Extract the (X, Y) coordinate from the center of the cell holding the provided text.  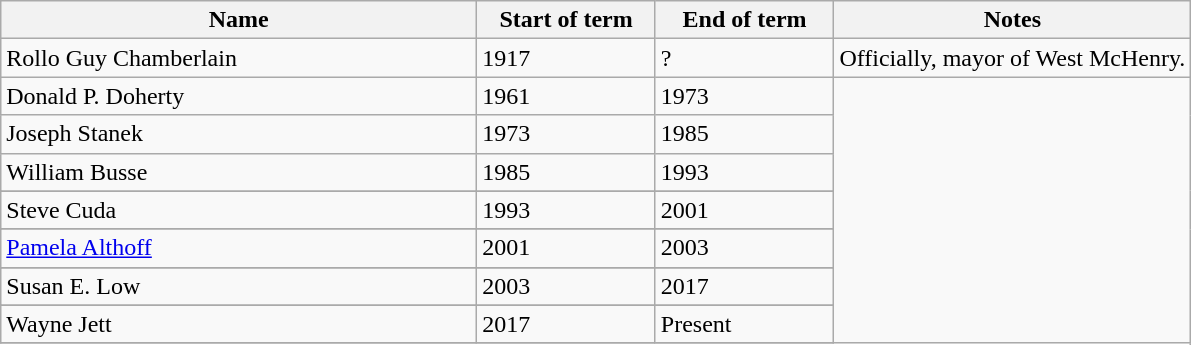
1961 (566, 96)
End of term (744, 20)
Joseph Stanek (239, 134)
Susan E. Low (239, 286)
Name (239, 20)
? (744, 58)
Pamela Althoff (239, 248)
1917 (566, 58)
William Busse (239, 172)
Start of term (566, 20)
Notes (1012, 20)
Wayne Jett (239, 324)
Officially, mayor of West McHenry. (1012, 58)
Steve Cuda (239, 210)
Present (744, 324)
Rollo Guy Chamberlain (239, 58)
Donald P. Doherty (239, 96)
